Find where the given text appears and provide that cell's center as (x, y) coordinate. 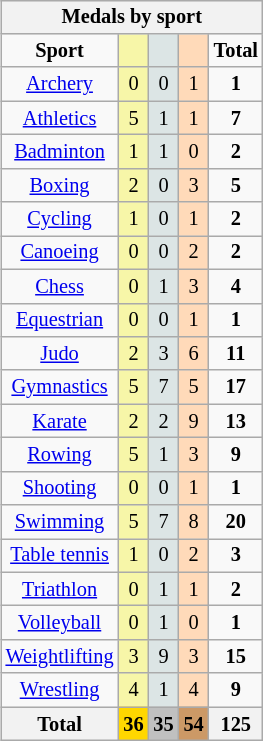
15 (236, 657)
Badminton (60, 152)
125 (236, 724)
6 (194, 354)
Cycling (60, 219)
Sport (60, 51)
Canoeing (60, 253)
Boxing (60, 185)
Judo (60, 354)
Athletics (60, 118)
36 (133, 724)
17 (236, 387)
Swimming (60, 522)
Archery (60, 84)
Volleyball (60, 623)
Karate (60, 421)
Triathlon (60, 589)
Medals by sport (132, 17)
Table tennis (60, 556)
Gymnastics (60, 387)
Chess (60, 286)
Rowing (60, 455)
13 (236, 421)
54 (194, 724)
20 (236, 522)
Shooting (60, 488)
35 (164, 724)
Equestrian (60, 320)
Wrestling (60, 690)
8 (194, 522)
Weightlifting (60, 657)
11 (236, 354)
